Capture the cell that displays the provided text and extract its [X, Y] central coordinate. 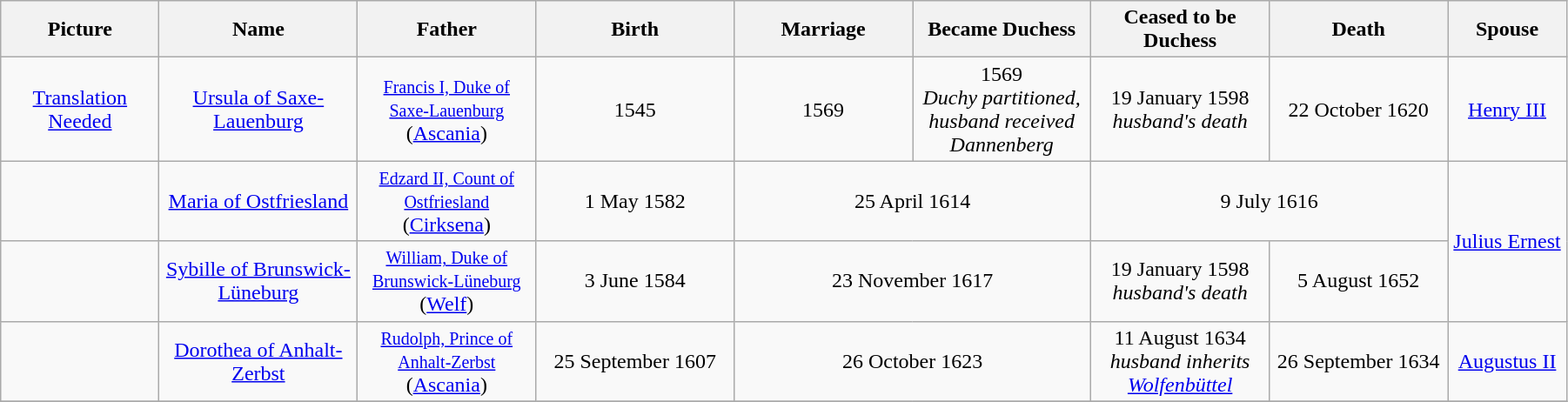
Maria of Ostfriesland [258, 201]
Dorothea of Anhalt-Zerbst [258, 361]
Sybille of Brunswick-Lüneburg [258, 281]
Augustus II [1507, 361]
William, Duke of Brunswick-Lüneburg(Welf) [447, 281]
Picture [80, 30]
5 August 1652 [1359, 281]
Name [258, 30]
26 October 1623 [913, 361]
Rudolph, Prince of Anhalt-Zerbst(Ascania) [447, 361]
Birth [635, 30]
Ceased to be Duchess [1180, 30]
Translation Needed [80, 110]
1569Duchy partitioned, husband received Dannenberg [1002, 110]
1569 [823, 110]
1545 [635, 110]
Spouse [1507, 30]
Father [447, 30]
Ursula of Saxe-Lauenburg [258, 110]
Julius Ernest [1507, 241]
Marriage [823, 30]
Edzard II, Count of Ostfriesland(Cirksena) [447, 201]
9 July 1616 [1270, 201]
Became Duchess [1002, 30]
23 November 1617 [913, 281]
11 August 1634husband inherits Wolfenbüttel [1180, 361]
1 May 1582 [635, 201]
Francis I, Duke of Saxe-Lauenburg(Ascania) [447, 110]
3 June 1584 [635, 281]
25 September 1607 [635, 361]
25 April 1614 [913, 201]
Death [1359, 30]
26 September 1634 [1359, 361]
22 October 1620 [1359, 110]
Henry III [1507, 110]
